Return the [x, y] coordinate for the center point of the cell that contains the specified text.  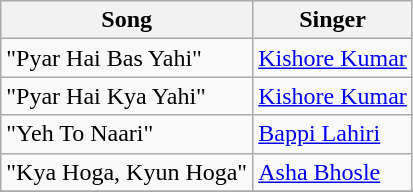
"Kya Hoga, Kyun Hoga" [127, 172]
Singer [333, 20]
"Yeh To Naari" [127, 134]
"Pyar Hai Kya Yahi" [127, 96]
Asha Bhosle [333, 172]
"Pyar Hai Bas Yahi" [127, 58]
Bappi Lahiri [333, 134]
Song [127, 20]
